Search for the cell housing the specified text and yield its (X, Y) center coordinate. 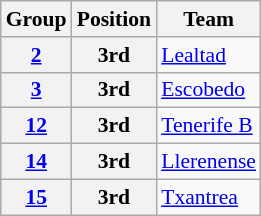
Position (114, 19)
Team (208, 19)
Tenerife B (208, 126)
Txantrea (208, 197)
Lealtad (208, 55)
Escobedo (208, 90)
Llerenense (208, 162)
15 (36, 197)
14 (36, 162)
3 (36, 90)
Group (36, 19)
2 (36, 55)
12 (36, 126)
